For the text-containing cell, return its midpoint in (X, Y) coordinate format. 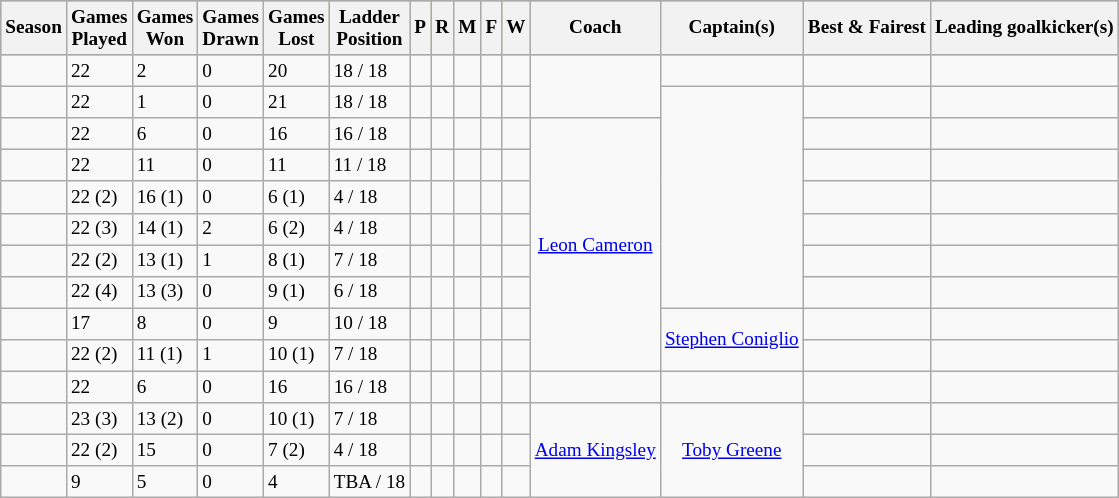
Toby Greene (732, 450)
20 (296, 71)
16 (1) (165, 197)
4 (296, 482)
23 (3) (99, 419)
LadderPosition (370, 28)
17 (99, 324)
21 (296, 102)
Leading goalkicker(s) (1024, 28)
Best & Fairest (866, 28)
F (492, 28)
Coach (595, 28)
22 (3) (99, 229)
6 / 18 (370, 292)
5 (165, 482)
P (420, 28)
GamesPlayed (99, 28)
GamesWon (165, 28)
7 (2) (296, 450)
9 (1) (296, 292)
GamesDrawn (231, 28)
GamesLost (296, 28)
13 (1) (165, 261)
10 / 18 (370, 324)
13 (3) (165, 292)
6 (1) (296, 197)
W (516, 28)
Captain(s) (732, 28)
8 (1) (296, 261)
Stephen Coniglio (732, 340)
15 (165, 450)
Adam Kingsley (595, 450)
Season (34, 28)
13 (2) (165, 419)
M (468, 28)
14 (1) (165, 229)
6 (2) (296, 229)
22 (4) (99, 292)
11 / 18 (370, 166)
8 (165, 324)
Leon Cameron (595, 244)
TBA / 18 (370, 482)
11 (1) (165, 355)
R (442, 28)
